For the text-containing cell, return its midpoint in (x, y) coordinate format. 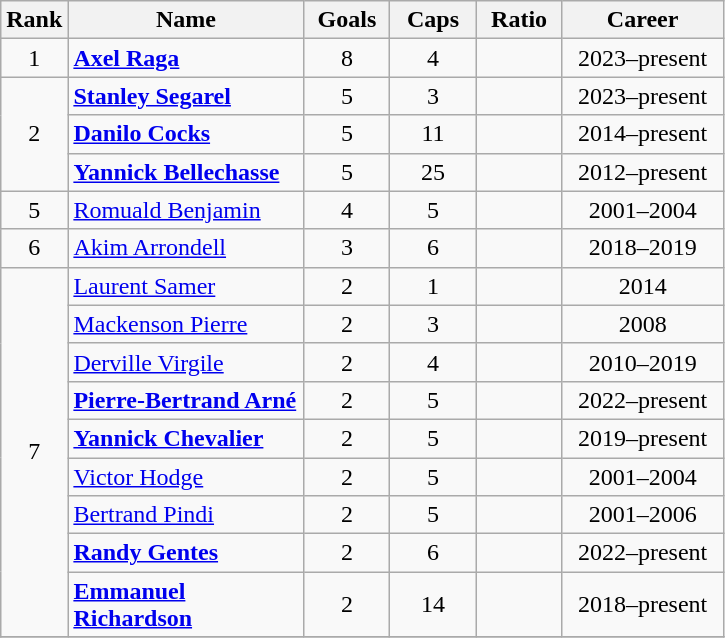
7 (34, 452)
8 (347, 58)
Ratio (519, 20)
Rank (34, 20)
Caps (433, 20)
2018–2019 (642, 248)
25 (433, 172)
2014 (642, 286)
2014–present (642, 134)
Akim Arrondell (186, 248)
Laurent Samer (186, 286)
Randy Gentes (186, 553)
Bertrand Pindi (186, 515)
Pierre-Bertrand Arné (186, 400)
2018–present (642, 604)
Emmanuel Richardson (186, 604)
Derville Virgile (186, 362)
11 (433, 134)
2001–2006 (642, 515)
2019–present (642, 438)
Mackenson Pierre (186, 324)
Career (642, 20)
Name (186, 20)
Axel Raga (186, 58)
2010–2019 (642, 362)
2008 (642, 324)
Yannick Bellechasse (186, 172)
14 (433, 604)
Stanley Segarel (186, 96)
Goals (347, 20)
Danilo Cocks (186, 134)
Victor Hodge (186, 477)
2012–present (642, 172)
Romuald Benjamin (186, 210)
Yannick Chevalier (186, 438)
